Output the [x, y] coordinate of the center of the cell containing the given text.  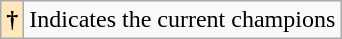
† [12, 20]
Indicates the current champions [182, 20]
